Provide the [x, y] coordinate of the cell's center where the given text is located.  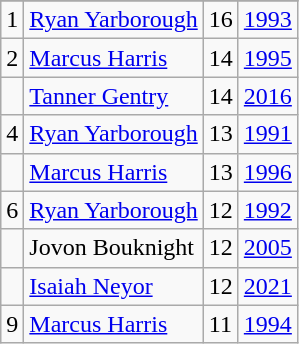
2 [12, 58]
4 [12, 134]
16 [220, 20]
9 [12, 324]
2021 [268, 286]
Isaiah Neyor [114, 286]
1992 [268, 210]
Tanner Gentry [114, 96]
Jovon Bouknight [114, 248]
1994 [268, 324]
1993 [268, 20]
1991 [268, 134]
11 [220, 324]
2016 [268, 96]
6 [12, 210]
1996 [268, 172]
1 [12, 20]
2005 [268, 248]
1995 [268, 58]
